Identify which cell holds the provided text, then report its (x, y) central coordinate. 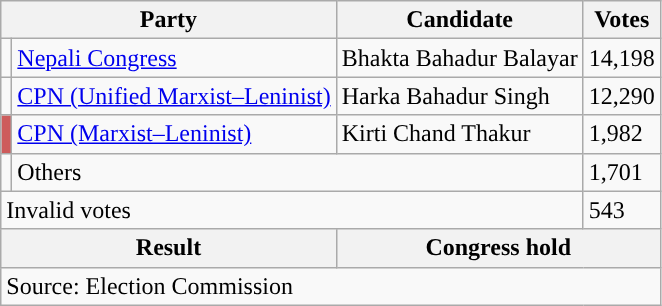
1,701 (622, 172)
Harka Bahadur Singh (460, 96)
Congress hold (498, 248)
CPN (Marxist–Leninist) (174, 134)
Candidate (460, 20)
Party (168, 20)
543 (622, 210)
Kirti Chand Thakur (460, 134)
Result (168, 248)
1,982 (622, 134)
Invalid votes (292, 210)
12,290 (622, 96)
CPN (Unified Marxist–Leninist) (174, 96)
Nepali Congress (174, 58)
Others (298, 172)
Votes (622, 20)
Source: Election Commission (330, 286)
14,198 (622, 58)
Bhakta Bahadur Balayar (460, 58)
